Determine the (x, y) coordinate at the center of the cell enclosing the given text.  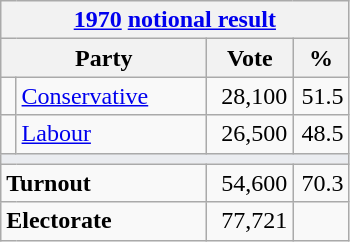
48.5 (321, 134)
Conservative (112, 96)
26,500 (250, 134)
70.3 (321, 183)
51.5 (321, 96)
77,721 (250, 221)
1970 notional result (175, 20)
Electorate (104, 221)
Turnout (104, 183)
Party (104, 58)
54,600 (250, 183)
% (321, 58)
28,100 (250, 96)
Vote (250, 58)
Labour (112, 134)
